Locate the cell with the specified text and output its (x, y) center coordinate. 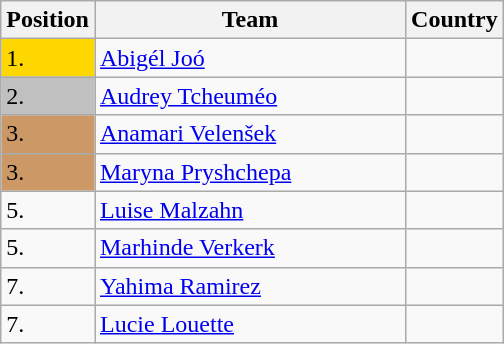
Yahima Ramirez (250, 286)
Anamari Velenšek (250, 134)
Country (455, 20)
1. (48, 58)
Audrey Tcheuméo (250, 96)
Luise Malzahn (250, 210)
Abigél Joó (250, 58)
2. (48, 96)
Marhinde Verkerk (250, 248)
Team (250, 20)
Maryna Pryshchepa (250, 172)
Lucie Louette (250, 324)
Position (48, 20)
